Pinpoint the cell where the given text exists, returning its [X, Y] midpoint coordinate. 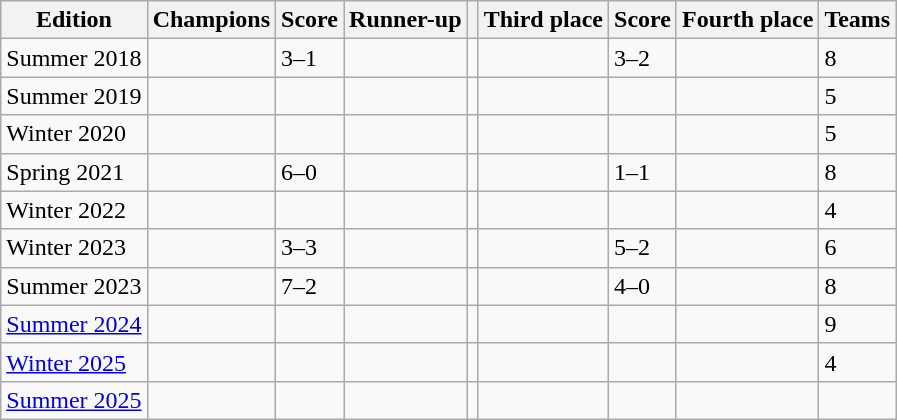
3–1 [310, 58]
6–0 [310, 172]
Winter 2022 [74, 210]
Summer 2018 [74, 58]
3–2 [643, 58]
Summer 2024 [74, 324]
Spring 2021 [74, 172]
Third place [543, 20]
Summer 2025 [74, 400]
Winter 2020 [74, 134]
7–2 [310, 286]
1–1 [643, 172]
Winter 2023 [74, 248]
4–0 [643, 286]
Champions [211, 20]
6 [858, 248]
Fourth place [747, 20]
Summer 2023 [74, 286]
Summer 2019 [74, 96]
Edition [74, 20]
3–3 [310, 248]
9 [858, 324]
Teams [858, 20]
Runner-up [406, 20]
5–2 [643, 248]
Winter 2025 [74, 362]
